Return (x, y) of the center of cell containing provided text 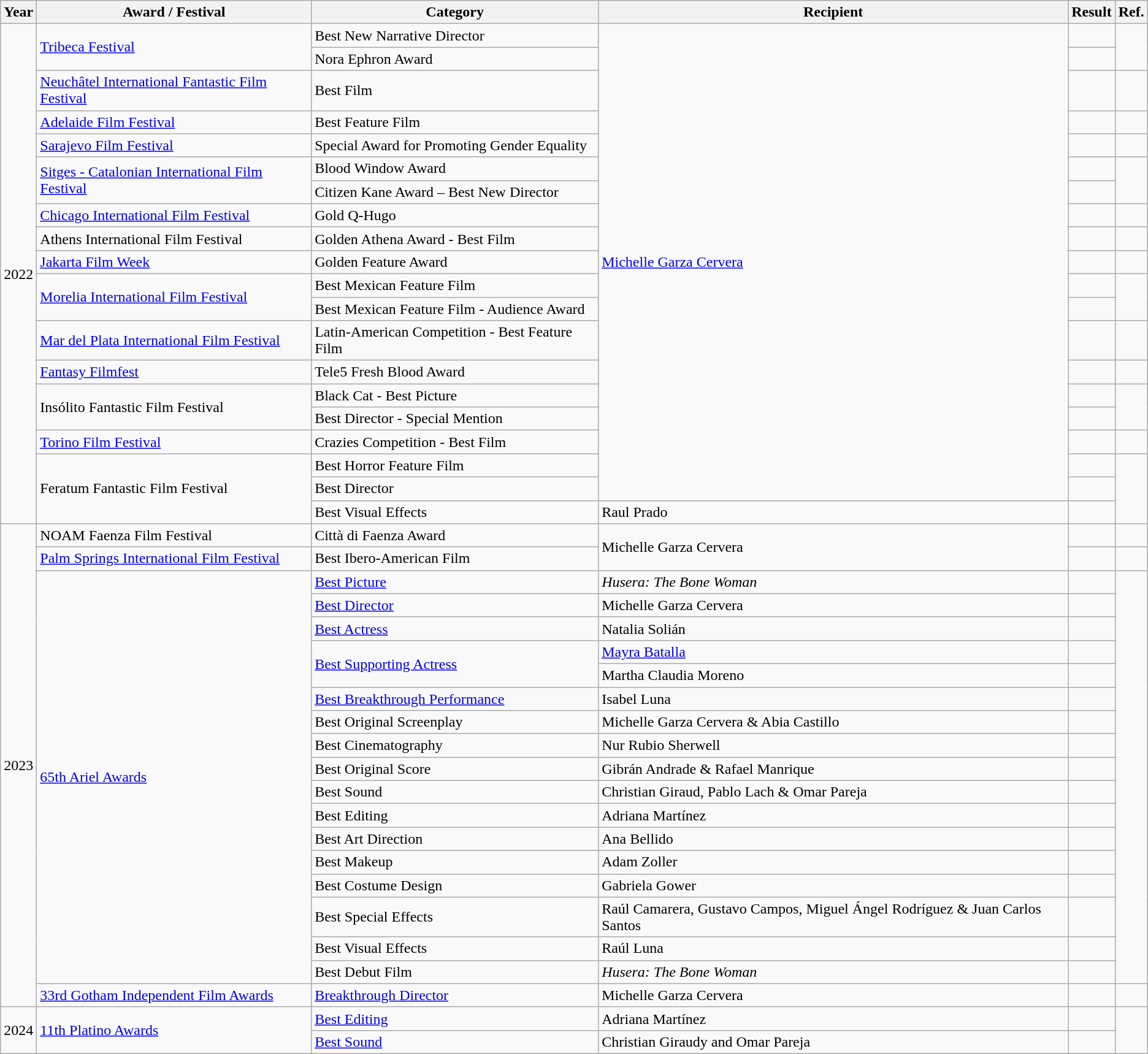
Ref. (1131, 12)
Result (1092, 12)
Crazies Competition - Best Film (455, 442)
Best Cinematography (455, 746)
Adam Zoller (833, 862)
Latin-American Competition - Best Feature Film (455, 341)
Mayra Batalla (833, 652)
Best Art Direction (455, 839)
Fantasy Filmfest (174, 372)
Raul Prado (833, 512)
Blood Window Award (455, 169)
NOAM Faenza Film Festival (174, 535)
Isabel Luna (833, 698)
Chicago International Film Festival (174, 215)
Black Cat - Best Picture (455, 395)
Neuchâtel International Fantastic Film Festival (174, 91)
Best Director - Special Mention (455, 419)
Best Breakthrough Performance (455, 698)
2024 (18, 1030)
Best Horror Feature Film (455, 465)
Martha Claudia Moreno (833, 675)
Torino Film Festival (174, 442)
Golden Feature Award (455, 262)
Best Ibero-American Film (455, 559)
Award / Festival (174, 12)
Best Mexican Feature Film - Audience Award (455, 308)
Natalia Solián (833, 628)
Adelaide Film Festival (174, 122)
Category (455, 12)
Christian Giraud, Pablo Lach & Omar Pareja (833, 792)
33rd Gotham Independent Film Awards (174, 995)
Best New Narrative Director (455, 36)
Best Original Screenplay (455, 722)
Best Original Score (455, 769)
Mar del Plata International Film Festival (174, 341)
Jakarta Film Week (174, 262)
Citizen Kane Award – Best New Director (455, 192)
Michelle Garza Cervera & Abia Castillo (833, 722)
Christian Giraudy and Omar Pareja (833, 1042)
Best Feature Film (455, 122)
Palm Springs International Film Festival (174, 559)
11th Platino Awards (174, 1030)
Città di Faenza Award (455, 535)
Golden Athena Award - Best Film (455, 239)
Best Picture (455, 582)
2022 (18, 273)
Breakthrough Director (455, 995)
Best Mexican Feature Film (455, 285)
Gold Q-Hugo (455, 215)
Gabriela Gower (833, 885)
Feratum Fantastic Film Festival (174, 489)
Morelia International Film Festival (174, 297)
Best Costume Design (455, 885)
Sitges - Catalonian International Film Festival (174, 180)
Nora Ephron Award (455, 59)
Athens International Film Festival (174, 239)
Raúl Camarera, Gustavo Campos, Miguel Ángel Rodríguez & Juan Carlos Santos (833, 917)
Ana Bellido (833, 839)
Gibrán Andrade & Rafael Manrique (833, 769)
Best Makeup (455, 862)
Raúl Luna (833, 949)
Best Special Effects (455, 917)
Sarajevo Film Festival (174, 145)
Insólito Fantastic Film Festival (174, 407)
Best Film (455, 91)
65th Ariel Awards (174, 777)
2023 (18, 765)
Best Actress (455, 628)
Best Supporting Actress (455, 663)
Recipient (833, 12)
Tribeca Festival (174, 47)
Nur Rubio Sherwell (833, 746)
Year (18, 12)
Tele5 Fresh Blood Award (455, 372)
Best Debut Film (455, 972)
Special Award for Promoting Gender Equality (455, 145)
